Determine the [X, Y] coordinate at the center of the cell enclosing the given text.  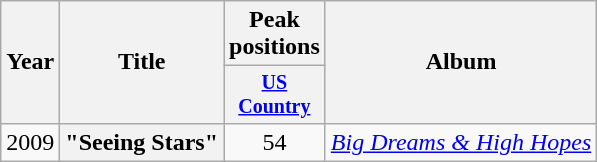
54 [275, 142]
Album [461, 62]
Year [30, 62]
US Country [275, 94]
Peak positions [275, 34]
Title [142, 62]
Big Dreams & High Hopes [461, 142]
2009 [30, 142]
"Seeing Stars" [142, 142]
